Search for the cell housing the specified text and yield its (X, Y) center coordinate. 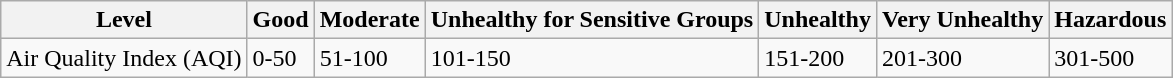
301-500 (1110, 58)
Unhealthy (818, 20)
Good (280, 20)
Level (124, 20)
101-150 (592, 58)
Unhealthy for Sensitive Groups (592, 20)
Air Quality Index (AQI) (124, 58)
Very Unhealthy (962, 20)
51-100 (370, 58)
0-50 (280, 58)
151-200 (818, 58)
Moderate (370, 20)
201-300 (962, 58)
Hazardous (1110, 20)
